Output the (X, Y) coordinate of the center of the cell containing the given text.  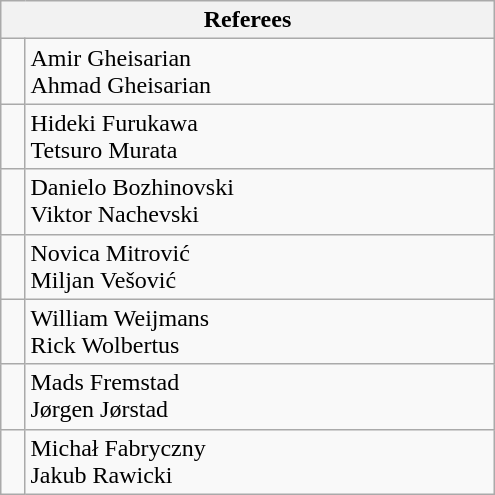
Danielo BozhinovskiViktor Nachevski (260, 202)
William WeijmansRick Wolbertus (260, 332)
Mads FremstadJørgen Jørstad (260, 396)
Michał FabrycznyJakub Rawicki (260, 462)
Referees (248, 20)
Hideki FurukawaTetsuro Murata (260, 136)
Novica MitrovićMiljan Vešović (260, 266)
Amir GheisarianAhmad Gheisarian (260, 72)
